Extract the [X, Y] coordinate from the center of the cell holding the provided text.  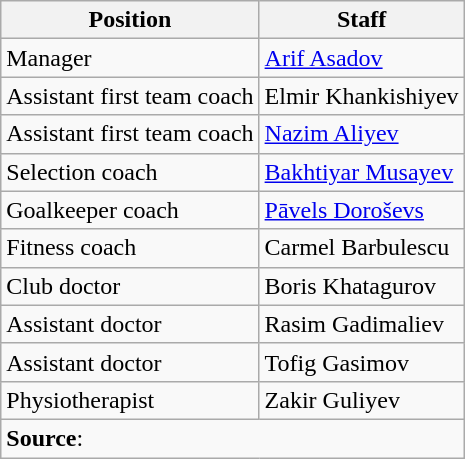
Physiotherapist [130, 400]
Bakhtiyar Musayev [362, 172]
Tofig Gasimov [362, 362]
Carmel Barbulescu [362, 248]
Elmir Khankishiyev [362, 96]
Position [130, 20]
Nazim Aliyev [362, 134]
Arif Asadov [362, 58]
Manager [130, 58]
Club doctor [130, 286]
Boris Khatagurov [362, 286]
Selection coach [130, 172]
Rasim Gadimaliev [362, 324]
Zakir Guliyev [362, 400]
Source: [232, 438]
Fitness coach [130, 248]
Staff [362, 20]
Pāvels Doroševs [362, 210]
Goalkeeper coach [130, 210]
